Capture the cell that displays the provided text and extract its (x, y) central coordinate. 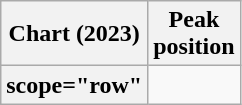
Chart (2023) (74, 34)
Peakposition (194, 34)
scope="row" (74, 85)
